Extract the [X, Y] coordinate from the center of the cell holding the provided text.  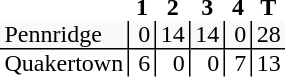
Pennridge [64, 35]
28 [268, 35]
13 [268, 63]
Quakertown [64, 63]
7 [238, 63]
6 [142, 63]
